Identify which cell holds the provided text, then report its (X, Y) central coordinate. 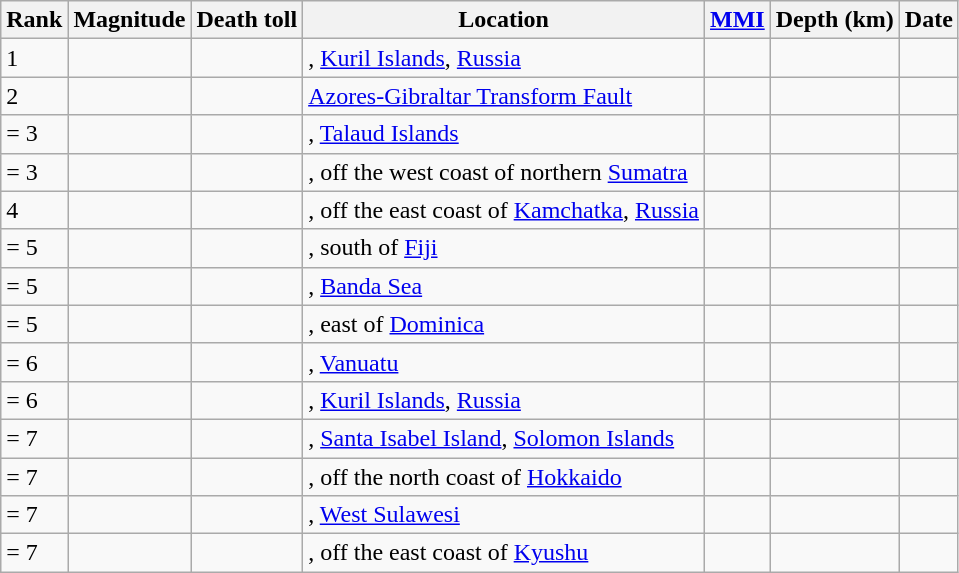
, off the east coast of Kamchatka, Russia (504, 210)
, off the north coast of Hokkaido (504, 477)
, off the west coast of northern Sumatra (504, 172)
, off the east coast of Kyushu (504, 553)
, Banda Sea (504, 286)
Azores-Gibraltar Transform Fault (504, 96)
, Talaud Islands (504, 134)
MMI (738, 20)
, Vanuatu (504, 362)
, Santa Isabel Island, Solomon Islands (504, 438)
2 (34, 96)
, south of Fiji (504, 248)
Date (928, 20)
1 (34, 58)
4 (34, 210)
Rank (34, 20)
Death toll (247, 20)
, West Sulawesi (504, 515)
Depth (km) (834, 20)
Location (504, 20)
Magnitude (130, 20)
, east of Dominica (504, 324)
